Find where the given text appears and provide that cell's center as [x, y] coordinate. 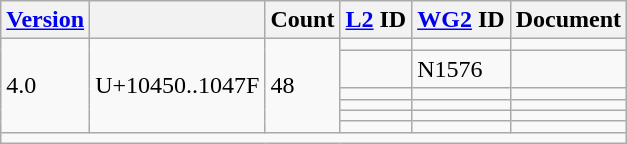
U+10450..1047F [178, 86]
Version [46, 20]
48 [302, 86]
WG2 ID [461, 20]
Count [302, 20]
L2 ID [376, 20]
4.0 [46, 86]
N1576 [461, 69]
Document [568, 20]
